From the cell containing the given text, extract its center point as [X, Y] coordinate. 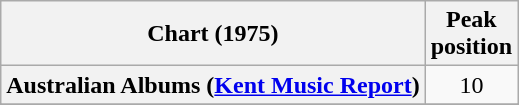
Peakposition [471, 34]
10 [471, 85]
Australian Albums (Kent Music Report) [213, 85]
Chart (1975) [213, 34]
